Provide the (x, y) coordinate of the cell's center where the given text is located.  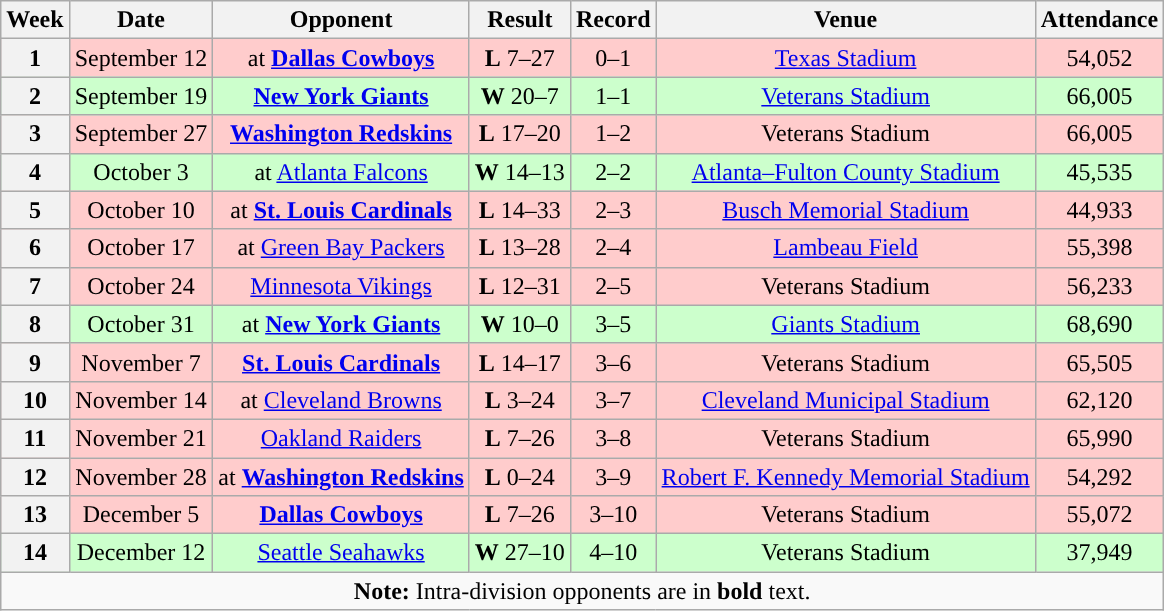
2–2 (613, 172)
October 3 (141, 172)
37,949 (1099, 553)
at New York Giants (341, 324)
1–1 (613, 96)
W 10–0 (520, 324)
7 (35, 286)
45,535 (1099, 172)
3–8 (613, 438)
November 21 (141, 438)
11 (35, 438)
4–10 (613, 553)
October 24 (141, 286)
at Dallas Cowboys (341, 58)
1–2 (613, 134)
Robert F. Kennedy Memorial Stadium (846, 477)
65,990 (1099, 438)
September 19 (141, 96)
W 14–13 (520, 172)
Opponent (341, 20)
1 (35, 58)
65,505 (1099, 362)
L 13–28 (520, 248)
October 10 (141, 210)
November 14 (141, 400)
September 27 (141, 134)
Atlanta–Fulton County Stadium (846, 172)
L 14–17 (520, 362)
6 (35, 248)
Date (141, 20)
5 (35, 210)
2–5 (613, 286)
Attendance (1099, 20)
Record (613, 20)
November 28 (141, 477)
St. Louis Cardinals (341, 362)
3–6 (613, 362)
8 (35, 324)
54,292 (1099, 477)
Note: Intra-division opponents are in bold text. (582, 591)
October 17 (141, 248)
at Washington Redskins (341, 477)
2–3 (613, 210)
10 (35, 400)
December 5 (141, 515)
3 (35, 134)
at St. Louis Cardinals (341, 210)
L 17–20 (520, 134)
Cleveland Municipal Stadium (846, 400)
13 (35, 515)
14 (35, 553)
at Green Bay Packers (341, 248)
Busch Memorial Stadium (846, 210)
3–10 (613, 515)
at Cleveland Browns (341, 400)
Seattle Seahawks (341, 553)
9 (35, 362)
Giants Stadium (846, 324)
Result (520, 20)
New York Giants (341, 96)
L 14–33 (520, 210)
44,933 (1099, 210)
September 12 (141, 58)
Minnesota Vikings (341, 286)
Week (35, 20)
2 (35, 96)
L 7–27 (520, 58)
W 27–10 (520, 553)
Lambeau Field (846, 248)
October 31 (141, 324)
3–5 (613, 324)
0–1 (613, 58)
L 0–24 (520, 477)
55,398 (1099, 248)
L 3–24 (520, 400)
Venue (846, 20)
55,072 (1099, 515)
2–4 (613, 248)
62,120 (1099, 400)
W 20–7 (520, 96)
Washington Redskins (341, 134)
Dallas Cowboys (341, 515)
3–7 (613, 400)
December 12 (141, 553)
3–9 (613, 477)
Texas Stadium (846, 58)
56,233 (1099, 286)
L 12–31 (520, 286)
54,052 (1099, 58)
at Atlanta Falcons (341, 172)
12 (35, 477)
4 (35, 172)
November 7 (141, 362)
Oakland Raiders (341, 438)
68,690 (1099, 324)
